Output the (X, Y) coordinate of the center of the cell containing the given text.  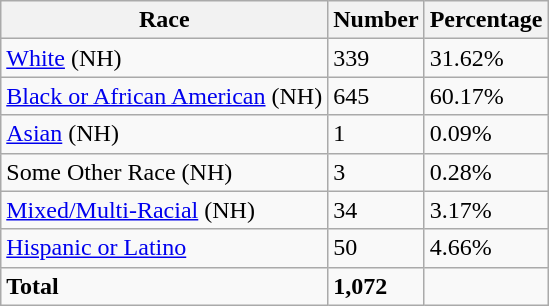
1 (376, 134)
Some Other Race (NH) (164, 172)
31.62% (486, 58)
Number (376, 20)
4.66% (486, 248)
645 (376, 96)
50 (376, 248)
0.09% (486, 134)
3.17% (486, 210)
Percentage (486, 20)
3 (376, 172)
Hispanic or Latino (164, 248)
60.17% (486, 96)
Total (164, 286)
Mixed/Multi-Racial (NH) (164, 210)
0.28% (486, 172)
1,072 (376, 286)
Race (164, 20)
339 (376, 58)
White (NH) (164, 58)
34 (376, 210)
Asian (NH) (164, 134)
Black or African American (NH) (164, 96)
